Return (X, Y) of the center of cell containing provided text 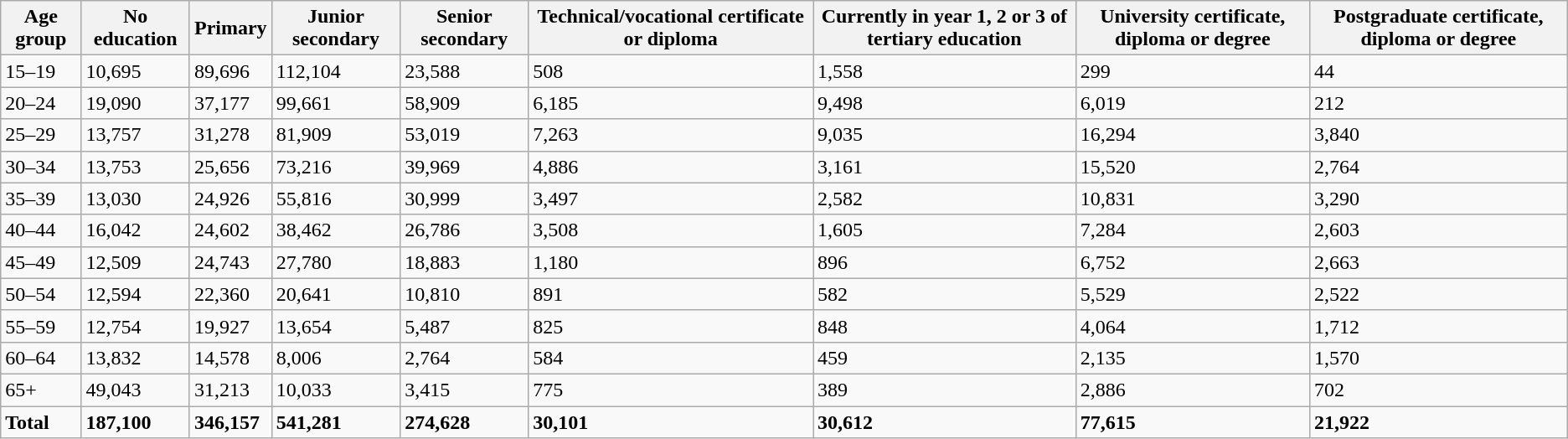
5,487 (464, 326)
2,582 (945, 199)
10,831 (1193, 199)
20–24 (41, 103)
12,594 (136, 294)
825 (671, 326)
2,135 (1193, 358)
10,695 (136, 71)
18,883 (464, 262)
65+ (41, 390)
77,615 (1193, 421)
55–59 (41, 326)
22,360 (230, 294)
30,999 (464, 199)
10,033 (336, 390)
389 (945, 390)
508 (671, 71)
20,641 (336, 294)
89,696 (230, 71)
26,786 (464, 230)
55,816 (336, 199)
775 (671, 390)
3,290 (1438, 199)
3,415 (464, 390)
274,628 (464, 421)
2,886 (1193, 390)
299 (1193, 71)
9,035 (945, 135)
58,909 (464, 103)
13,753 (136, 167)
9,498 (945, 103)
702 (1438, 390)
No education (136, 28)
4,886 (671, 167)
1,605 (945, 230)
4,064 (1193, 326)
13,030 (136, 199)
112,104 (336, 71)
Age group (41, 28)
6,752 (1193, 262)
15–19 (41, 71)
13,832 (136, 358)
3,161 (945, 167)
1,570 (1438, 358)
7,284 (1193, 230)
15,520 (1193, 167)
848 (945, 326)
35–39 (41, 199)
44 (1438, 71)
60–64 (41, 358)
81,909 (336, 135)
3,497 (671, 199)
21,922 (1438, 421)
1,712 (1438, 326)
10,810 (464, 294)
25–29 (41, 135)
2,522 (1438, 294)
19,090 (136, 103)
24,926 (230, 199)
50–54 (41, 294)
896 (945, 262)
7,263 (671, 135)
5,529 (1193, 294)
49,043 (136, 390)
25,656 (230, 167)
12,509 (136, 262)
2,603 (1438, 230)
Currently in year 1, 2 or 3 of tertiary education (945, 28)
23,588 (464, 71)
37,177 (230, 103)
14,578 (230, 358)
38,462 (336, 230)
459 (945, 358)
541,281 (336, 421)
6,185 (671, 103)
30–34 (41, 167)
99,661 (336, 103)
891 (671, 294)
31,278 (230, 135)
31,213 (230, 390)
12,754 (136, 326)
Postgraduate certificate, diploma or degree (1438, 28)
212 (1438, 103)
Senior secondary (464, 28)
16,042 (136, 230)
1,180 (671, 262)
6,019 (1193, 103)
3,840 (1438, 135)
8,006 (336, 358)
Primary (230, 28)
16,294 (1193, 135)
582 (945, 294)
27,780 (336, 262)
24,602 (230, 230)
2,663 (1438, 262)
39,969 (464, 167)
13,654 (336, 326)
346,157 (230, 421)
53,019 (464, 135)
30,101 (671, 421)
1,558 (945, 71)
30,612 (945, 421)
13,757 (136, 135)
3,508 (671, 230)
24,743 (230, 262)
Technical/vocational certificate or diploma (671, 28)
40–44 (41, 230)
Junior secondary (336, 28)
187,100 (136, 421)
73,216 (336, 167)
University certificate, diploma or degree (1193, 28)
584 (671, 358)
45–49 (41, 262)
Total (41, 421)
19,927 (230, 326)
